Extract the (X, Y) coordinate from the center of the cell holding the provided text.  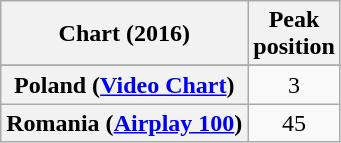
3 (294, 85)
Chart (2016) (124, 34)
Romania (Airplay 100) (124, 123)
45 (294, 123)
Peakposition (294, 34)
Poland (Video Chart) (124, 85)
